Output the (x, y) coordinate of the center of the cell containing the given text.  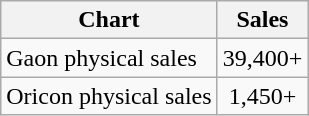
1,450+ (262, 96)
Sales (262, 20)
Chart (109, 20)
Oricon physical sales (109, 96)
Gaon physical sales (109, 58)
39,400+ (262, 58)
